Locate the cell with the specified text and output its (x, y) center coordinate. 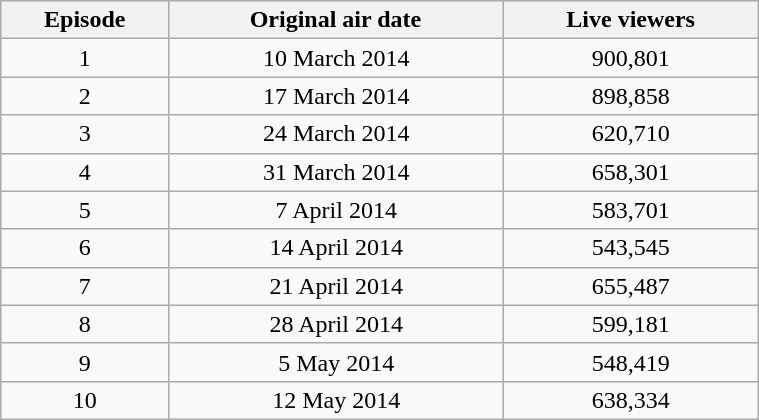
Original air date (336, 20)
9 (85, 362)
12 May 2014 (336, 400)
Live viewers (631, 20)
17 March 2014 (336, 96)
583,701 (631, 210)
1 (85, 58)
599,181 (631, 324)
2 (85, 96)
3 (85, 134)
Episode (85, 20)
8 (85, 324)
10 March 2014 (336, 58)
5 May 2014 (336, 362)
7 April 2014 (336, 210)
655,487 (631, 286)
548,419 (631, 362)
28 April 2014 (336, 324)
24 March 2014 (336, 134)
900,801 (631, 58)
7 (85, 286)
543,545 (631, 248)
10 (85, 400)
658,301 (631, 172)
4 (85, 172)
31 March 2014 (336, 172)
898,858 (631, 96)
620,710 (631, 134)
14 April 2014 (336, 248)
21 April 2014 (336, 286)
5 (85, 210)
638,334 (631, 400)
6 (85, 248)
